Determine the [X, Y] coordinate at the center of the cell enclosing the given text.  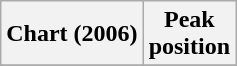
Peakposition [189, 34]
Chart (2006) [72, 34]
